Extract the (X, Y) coordinate from the center of the cell holding the provided text.  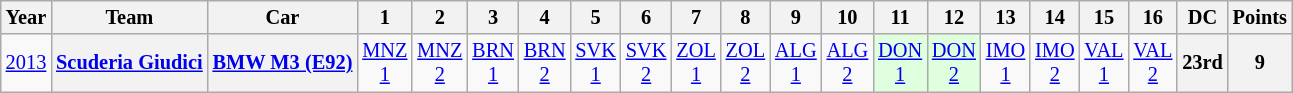
8 (746, 17)
23rd (1202, 63)
Team (129, 17)
Year (26, 17)
Car (283, 17)
1 (384, 17)
MNZ1 (384, 63)
DC (1202, 17)
2013 (26, 63)
BRN1 (493, 63)
ALG1 (796, 63)
BMW M3 (E92) (283, 63)
ZOL1 (696, 63)
DON1 (900, 63)
IMO2 (1054, 63)
Points (1260, 17)
Scuderia Giudici (129, 63)
7 (696, 17)
15 (1104, 17)
SVK2 (646, 63)
MNZ2 (440, 63)
IMO1 (1006, 63)
16 (1152, 17)
3 (493, 17)
SVK1 (595, 63)
VAL2 (1152, 63)
DON2 (954, 63)
BRN2 (545, 63)
14 (1054, 17)
ALG2 (848, 63)
5 (595, 17)
11 (900, 17)
12 (954, 17)
4 (545, 17)
13 (1006, 17)
ZOL2 (746, 63)
10 (848, 17)
VAL1 (1104, 63)
6 (646, 17)
2 (440, 17)
